Identify which cell holds the provided text, then report its (x, y) central coordinate. 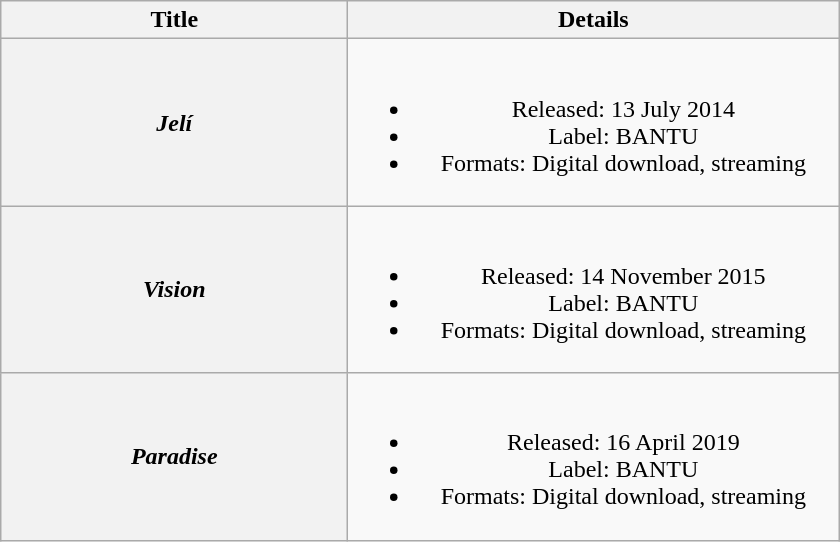
Released: 14 November 2015Label: BANTUFormats: Digital download, streaming (594, 290)
Vision (174, 290)
Released: 16 April 2019Label: BANTUFormats: Digital download, streaming (594, 456)
Title (174, 20)
Jelí (174, 122)
Released: 13 July 2014Label: BANTUFormats: Digital download, streaming (594, 122)
Details (594, 20)
Paradise (174, 456)
